From the cell containing the given text, extract its center point as (X, Y) coordinate. 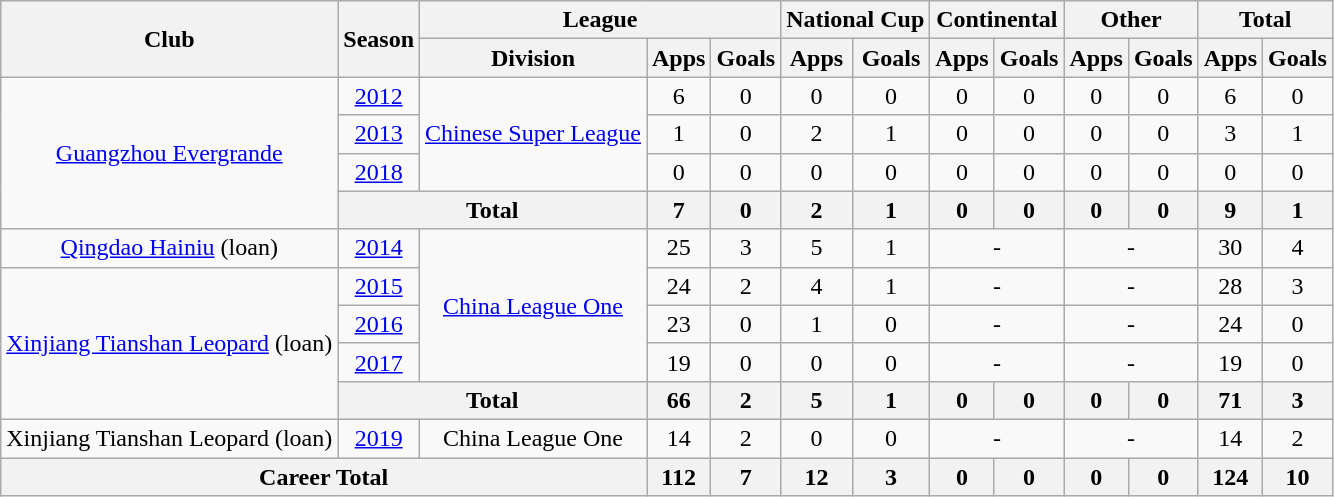
9 (1230, 210)
Continental (997, 20)
National Cup (856, 20)
Chinese Super League (534, 134)
2014 (379, 248)
66 (678, 400)
Guangzhou Evergrande (170, 153)
2017 (379, 362)
12 (817, 477)
2018 (379, 172)
25 (678, 248)
League (600, 20)
Qingdao Hainiu (loan) (170, 248)
Club (170, 39)
Season (379, 39)
2019 (379, 438)
2013 (379, 134)
2012 (379, 96)
Career Total (324, 477)
71 (1230, 400)
2016 (379, 324)
23 (678, 324)
Other (1131, 20)
28 (1230, 286)
2015 (379, 286)
Division (534, 58)
124 (1230, 477)
10 (1298, 477)
112 (678, 477)
30 (1230, 248)
